Provide the [X, Y] coordinate of the cell's center where the given text is located.  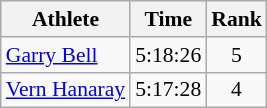
4 [236, 90]
5 [236, 55]
Time [168, 19]
Vern Hanaray [66, 90]
5:17:28 [168, 90]
5:18:26 [168, 55]
Garry Bell [66, 55]
Athlete [66, 19]
Rank [236, 19]
